Return the (x, y) coordinate for the center point of the cell that contains the specified text.  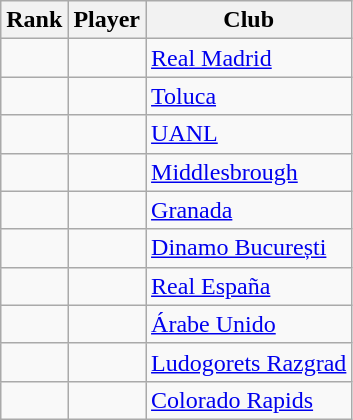
Rank (34, 20)
Club (249, 20)
Dinamo București (249, 248)
Granada (249, 210)
Player (107, 20)
Real España (249, 286)
Ludogorets Razgrad (249, 362)
Colorado Rapids (249, 400)
Real Madrid (249, 58)
Toluca (249, 96)
UANL (249, 134)
Árabe Unido (249, 324)
Middlesbrough (249, 172)
